Detect which cell encompasses the target text, then output its (X, Y) center coordinate. 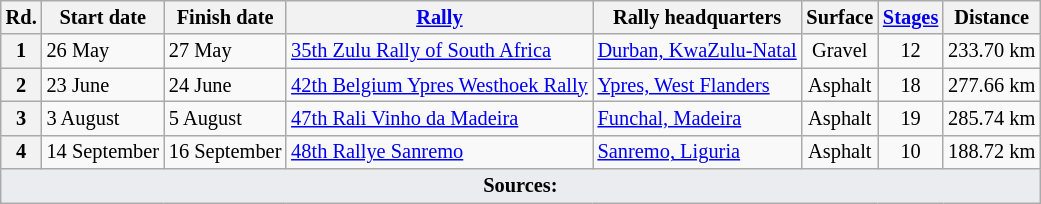
2 (22, 85)
35th Zulu Rally of South Africa (439, 51)
16 September (225, 152)
48th Rallye Sanremo (439, 152)
24 June (225, 85)
Sanremo, Liguria (698, 152)
Durban, KwaZulu-Natal (698, 51)
Rd. (22, 17)
23 June (103, 85)
Surface (840, 17)
285.74 km (992, 118)
27 May (225, 51)
5 August (225, 118)
47th Rali Vinho da Madeira (439, 118)
Distance (992, 17)
Start date (103, 17)
Finish date (225, 17)
10 (910, 152)
19 (910, 118)
3 August (103, 118)
Sources: (520, 186)
4 (22, 152)
12 (910, 51)
42th Belgium Ypres Westhoek Rally (439, 85)
233.70 km (992, 51)
Stages (910, 17)
26 May (103, 51)
277.66 km (992, 85)
Rally headquarters (698, 17)
Rally (439, 17)
Gravel (840, 51)
188.72 km (992, 152)
Ypres, West Flanders (698, 85)
1 (22, 51)
18 (910, 85)
14 September (103, 152)
Funchal, Madeira (698, 118)
3 (22, 118)
